Extract the (x, y) coordinate from the center of the cell holding the provided text.  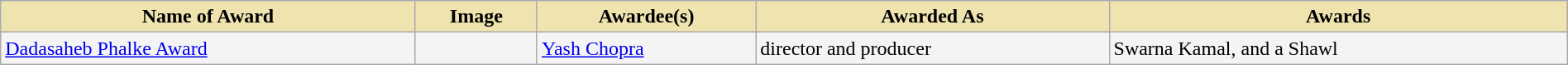
Awardee(s) (646, 17)
Yash Chopra (646, 48)
Image (476, 17)
Swarna Kamal, and a Shawl (1338, 48)
Awarded As (933, 17)
Name of Award (208, 17)
Awards (1338, 17)
director and producer (933, 48)
Dadasaheb Phalke Award (208, 48)
